For the text-containing cell, return its midpoint in (X, Y) coordinate format. 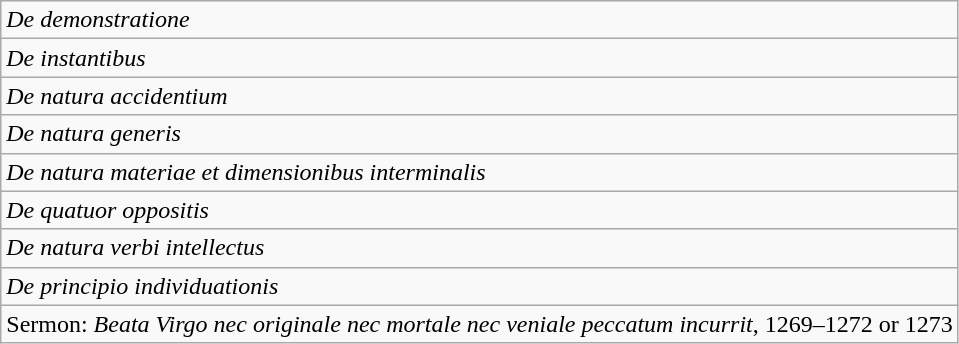
De demonstratione (480, 20)
Sermon: Beata Virgo nec originale nec mortale nec veniale peccatum incurrit, 1269–1272 or 1273 (480, 324)
De natura materiae et dimensionibus interminalis (480, 172)
De quatuor oppositis (480, 210)
De natura generis (480, 134)
De principio individuationis (480, 286)
De natura verbi intellectus (480, 248)
De natura accidentium (480, 96)
De instantibus (480, 58)
